From the cell containing the given text, extract its center point as [X, Y] coordinate. 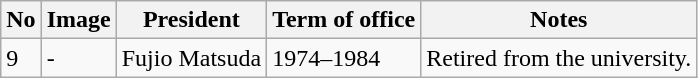
Notes [559, 20]
No [21, 20]
Image [78, 20]
- [78, 58]
Fujio Matsuda [191, 58]
Term of office [344, 20]
9 [21, 58]
President [191, 20]
1974–1984 [344, 58]
Retired from the university. [559, 58]
